Locate the cell with the specified text and output its [x, y] center coordinate. 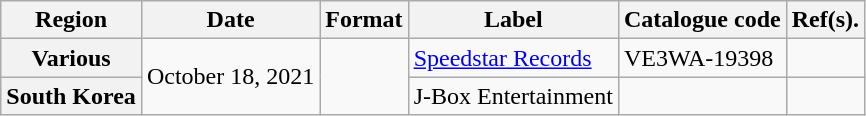
VE3WA-19398 [702, 58]
J-Box Entertainment [513, 96]
Date [230, 20]
October 18, 2021 [230, 77]
Speedstar Records [513, 58]
Various [72, 58]
South Korea [72, 96]
Catalogue code [702, 20]
Region [72, 20]
Ref(s). [825, 20]
Format [364, 20]
Label [513, 20]
